Return the [X, Y] coordinate for the center point of the cell that contains the specified text.  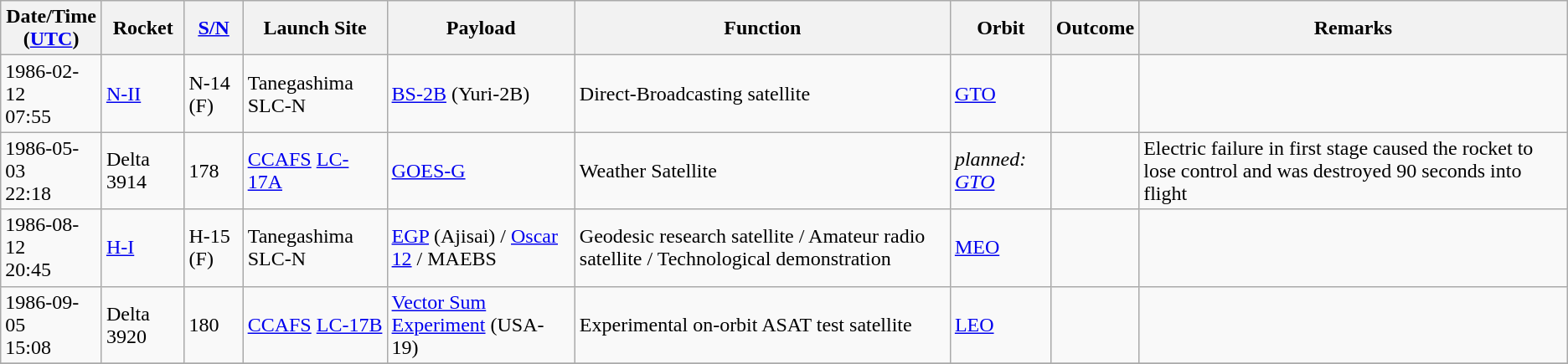
MEO [1000, 248]
Experimental on-orbit ASAT test satellite [762, 325]
Date/Time(UTC) [52, 28]
N-II [142, 94]
Geodesic research satellite / Amateur radio satellite / Technological demonstration [762, 248]
N-14 (F) [214, 94]
S/N [214, 28]
Weather Satellite [762, 171]
BS-2B (Yuri-2B) [481, 94]
1986-02-1207:55 [52, 94]
Orbit [1000, 28]
Vector Sum Experiment (USA-19) [481, 325]
Function [762, 28]
GTO [1000, 94]
Launch Site [315, 28]
H-15 (F) [214, 248]
Remarks [1354, 28]
180 [214, 325]
Electric failure in first stage caused the rocket to lose control and was destroyed 90 seconds into flight [1354, 171]
CCAFS LC-17A [315, 171]
1986-09-0515:08 [52, 325]
planned: GTO [1000, 171]
Delta 3914 [142, 171]
LEO [1000, 325]
1986-05-0322:18 [52, 171]
GOES-G [481, 171]
H-I [142, 248]
EGP (Ajisai) / Oscar 12 / MAEBS [481, 248]
Direct-Broadcasting satellite [762, 94]
Rocket [142, 28]
CCAFS LC-17B [315, 325]
Delta 3920 [142, 325]
178 [214, 171]
1986-08-1220:45 [52, 248]
Payload [481, 28]
Outcome [1095, 28]
